From the cell containing the given text, extract its center point as [X, Y] coordinate. 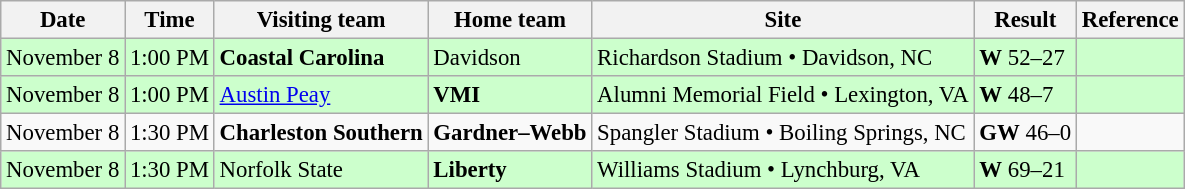
Gardner–Webb [510, 133]
Austin Peay [321, 95]
VMI [510, 95]
Davidson [510, 58]
Visiting team [321, 20]
Result [1025, 20]
Williams Stadium • Lynchburg, VA [783, 170]
Date [63, 20]
W 48–7 [1025, 95]
Norfolk State [321, 170]
W 52–27 [1025, 58]
Spangler Stadium • Boiling Springs, NC [783, 133]
W 69–21 [1025, 170]
Home team [510, 20]
Richardson Stadium • Davidson, NC [783, 58]
Site [783, 20]
Liberty [510, 170]
Time [170, 20]
Reference [1130, 20]
GW 46–0 [1025, 133]
Charleston Southern [321, 133]
Alumni Memorial Field • Lexington, VA [783, 95]
Coastal Carolina [321, 58]
